Provide the [x, y] coordinate of the cell's center where the given text is located.  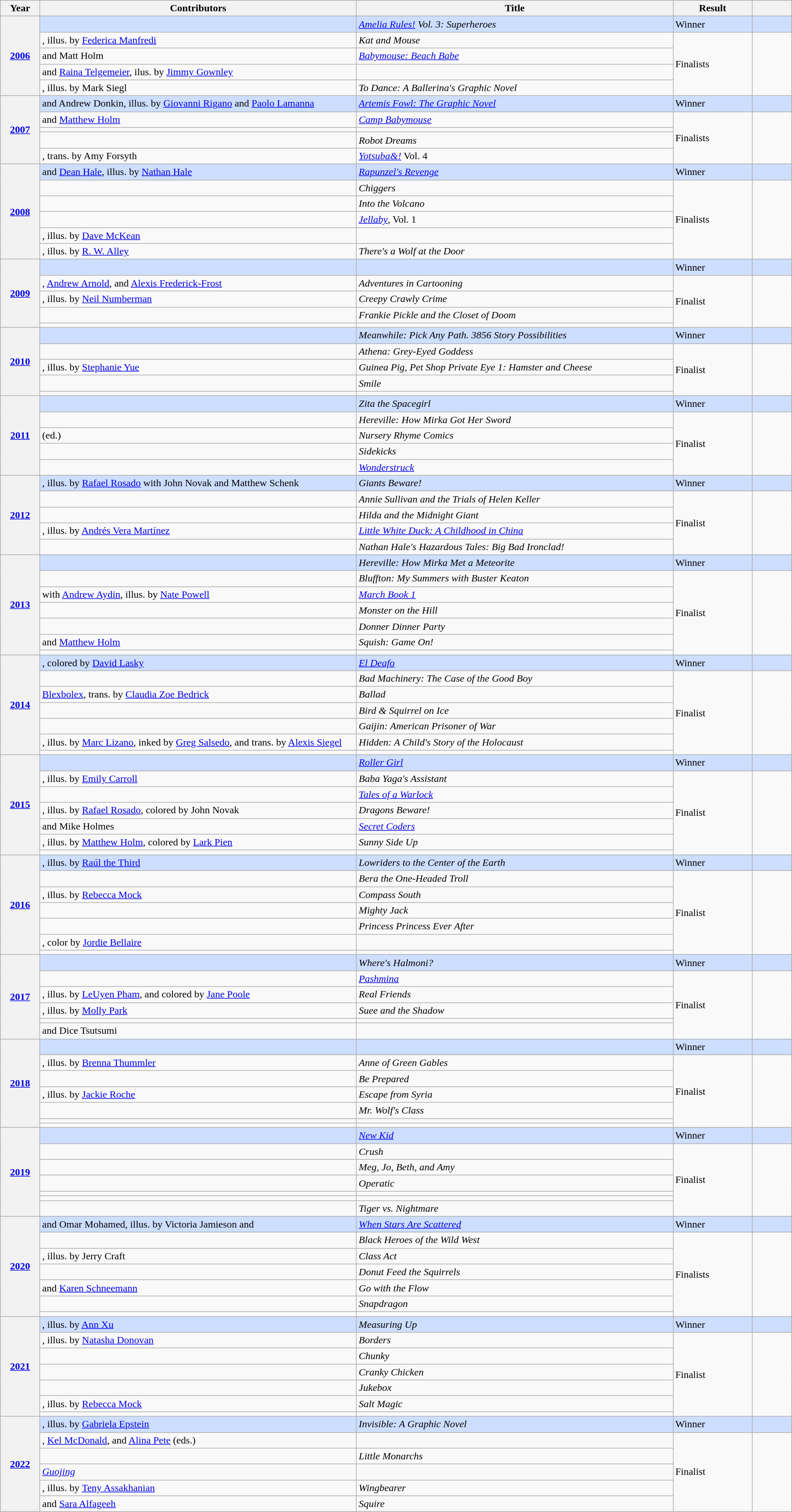
Real Friends [515, 994]
Giants Beware! [515, 483]
Wonderstruck [515, 467]
, illus. by LeUyen Pham, and colored by Jane Poole [198, 994]
Class Act [515, 1256]
with Andrew Aydin, illus. by Nate Powell [198, 594]
Creepy Crawly Crime [515, 299]
Guinea Pig, Pet Shop Private Eye 1: Hamster and Cheese [515, 367]
, illus. by R. W. Alley [198, 251]
Hereville: How Mirka Got Her Sword [515, 420]
Go with the Flow [515, 1288]
Pashmina [515, 979]
Hidden: A Child's Story of the Holocaust [515, 742]
, color by Jordie Bellaire [198, 942]
, illus. by Stephanie Yue [198, 367]
, illus. by Dave McKean [198, 236]
, illus. by Raúl the Third [198, 863]
2017 [20, 997]
and Omar Mohamed, illus. by Victoria Jamieson and [198, 1224]
2020 [20, 1266]
Baba Yaga's Assistant [515, 779]
There's a Wolf at the Door [515, 251]
Jukebox [515, 1388]
New Kid [515, 1136]
, illus. by Gabriela Epstein [198, 1424]
, illus. by Marc Lizano, inked by Greg Salsedo, and trans. by Alexis Siegel [198, 742]
Squire [515, 1504]
Snapdragon [515, 1304]
Contributors [198, 8]
Mr. Wolf's Class [515, 1110]
Tales of a Warlock [515, 794]
Escape from Syria [515, 1094]
, illus. by Teny Assakhanian [198, 1488]
Salt Magic [515, 1404]
2009 [20, 293]
Anne of Green Gables [515, 1063]
2016 [20, 905]
Donut Feed the Squirrels [515, 1272]
Crush [515, 1152]
Result [713, 8]
Borders [515, 1340]
, illus. by Jackie Roche [198, 1094]
Frankie Pickle and the Closet of Doom [515, 315]
Measuring Up [515, 1324]
Invisible: A Graphic Novel [515, 1424]
, illus. by Brenna Thummler [198, 1063]
Bad Machinery: The Case of the Good Boy [515, 679]
March Book 1 [515, 594]
Donner Dinner Party [515, 626]
Hereville: How Mirka Met a Meteorite [515, 563]
Bluffton: My Summers with Buster Keaton [515, 578]
2007 [20, 129]
Ballad [515, 695]
, colored by David Lasky [198, 663]
Into the Volcano [515, 204]
Cranky Chicken [515, 1372]
and Dice Tsutsumi [198, 1031]
Be Prepared [515, 1078]
Kat and Mouse [515, 40]
2013 [20, 605]
Sunny Side Up [515, 842]
Meanwhile: Pick Any Path. 3856 Story Possibilities [515, 335]
When Stars Are Scattered [515, 1224]
, trans. by Amy Forsyth [198, 156]
Nursery Rhyme Comics [515, 436]
Athena: Grey-Eyed Goddess [515, 351]
2015 [20, 804]
2014 [20, 705]
Little White Duck: A Childhood in China [515, 531]
, illus. by Emily Carroll [198, 779]
Chiggers [515, 188]
and Raina Telgemeier, ilus. by Jimmy Gownley [198, 72]
Dragons Beware! [515, 810]
2008 [20, 211]
, Kel McDonald, and Alina Pete (eds.) [198, 1440]
2019 [20, 1172]
Amelia Rules! Vol. 3: Superheroes [515, 24]
, illus. by Matthew Holm, colored by Lark Pien [198, 842]
2010 [20, 362]
Title [515, 8]
Princess Princess Ever After [515, 926]
Camp Babymouse [515, 119]
To Dance: A Ballerina's Graphic Novel [515, 88]
Meg, Jo, Beth, and Amy [515, 1167]
Zita the Spacegirl [515, 403]
Jellaby, Vol. 1 [515, 220]
, illus. by Rafael Rosado, colored by John Novak [198, 810]
Chunky [515, 1356]
Black Heroes of the Wild West [515, 1240]
Blexbolex, trans. by Claudia Zoe Bedrick [198, 695]
, illus. by Jerry Craft [198, 1256]
and Mike Holmes [198, 826]
Secret Coders [515, 826]
Tiger vs. Nightmare [515, 1208]
and Karen Schneemann [198, 1288]
Operatic [515, 1183]
, illus. by Mark Siegl [198, 88]
Suee and the Shadow [515, 1010]
2021 [20, 1367]
and Sara Alfageeh [198, 1504]
, illus. by Molly Park [198, 1010]
Hilda and the Midnight Giant [515, 515]
Where's Halmoni? [515, 963]
2022 [20, 1464]
, illus. by Neil Numberman [198, 299]
Guojing [198, 1472]
Bird & Squirrel on Ice [515, 710]
, illus. by Federica Manfredi [198, 40]
, illus. by Andrés Vera Martínez [198, 531]
Compass South [515, 894]
and Matt Holm [198, 56]
Lowriders to the Center of the Earth [515, 863]
Rapunzel's Revenge [515, 172]
Sidekicks [515, 452]
Yotsuba&! Vol. 4 [515, 156]
(ed.) [198, 436]
Gaijin: American Prisoner of War [515, 726]
Little Monarchs [515, 1456]
, illus. by Ann Xu [198, 1324]
, illus. by Natasha Donovan [198, 1340]
Annie Sullivan and the Trials of Helen Keller [515, 499]
2011 [20, 435]
, Andrew Arnold, and Alexis Frederick-Frost [198, 283]
and Dean Hale, illus. by Nathan Hale [198, 172]
Roller Girl [515, 763]
Nathan Hale's Hazardous Tales: Big Bad Ironclad! [515, 547]
Adventures in Cartooning [515, 283]
Squish: Game On! [515, 642]
and Andrew Donkin, illus. by Giovanni Rigano and Paolo Lamanna [198, 104]
Robot Dreams [515, 140]
2018 [20, 1083]
2012 [20, 515]
Year [20, 8]
Babymouse: Beach Babe [515, 56]
Smile [515, 383]
El Deafo [515, 663]
Bera the One-Headed Troll [515, 878]
Artemis Fowl: The Graphic Novel [515, 104]
2006 [20, 56]
Wingbearer [515, 1488]
Monster on the Hill [515, 610]
, illus. by Rafael Rosado with John Novak and Matthew Schenk [198, 483]
Mighty Jack [515, 911]
